Scan for the cell matching the given text and deliver its (x, y) coordinate at center. 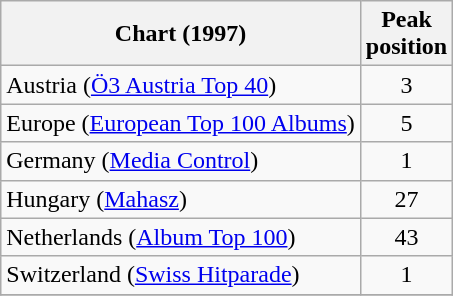
Switzerland (Swiss Hitparade) (181, 275)
Hungary (Mahasz) (181, 199)
27 (406, 199)
3 (406, 85)
5 (406, 123)
Germany (Media Control) (181, 161)
Peakposition (406, 34)
Chart (1997) (181, 34)
43 (406, 237)
Netherlands (Album Top 100) (181, 237)
Europe (European Top 100 Albums) (181, 123)
Austria (Ö3 Austria Top 40) (181, 85)
